Detect which cell encompasses the target text, then output its (X, Y) center coordinate. 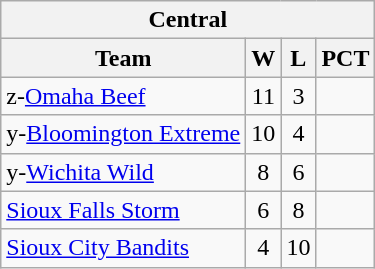
Central (188, 20)
y-Wichita Wild (124, 172)
L (298, 58)
y-Bloomington Extreme (124, 134)
Sioux City Bandits (124, 248)
PCT (346, 58)
3 (298, 96)
z-Omaha Beef (124, 96)
Team (124, 58)
Sioux Falls Storm (124, 210)
11 (264, 96)
W (264, 58)
